Capture the cell that displays the provided text and extract its [x, y] central coordinate. 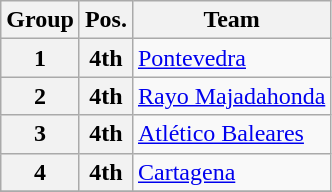
3 [40, 134]
Pontevedra [231, 58]
Pos. [106, 20]
Cartagena [231, 172]
2 [40, 96]
4 [40, 172]
Group [40, 20]
Rayo Majadahonda [231, 96]
Atlético Baleares [231, 134]
Team [231, 20]
1 [40, 58]
